Scan for the cell matching the given text and deliver its [X, Y] coordinate at center. 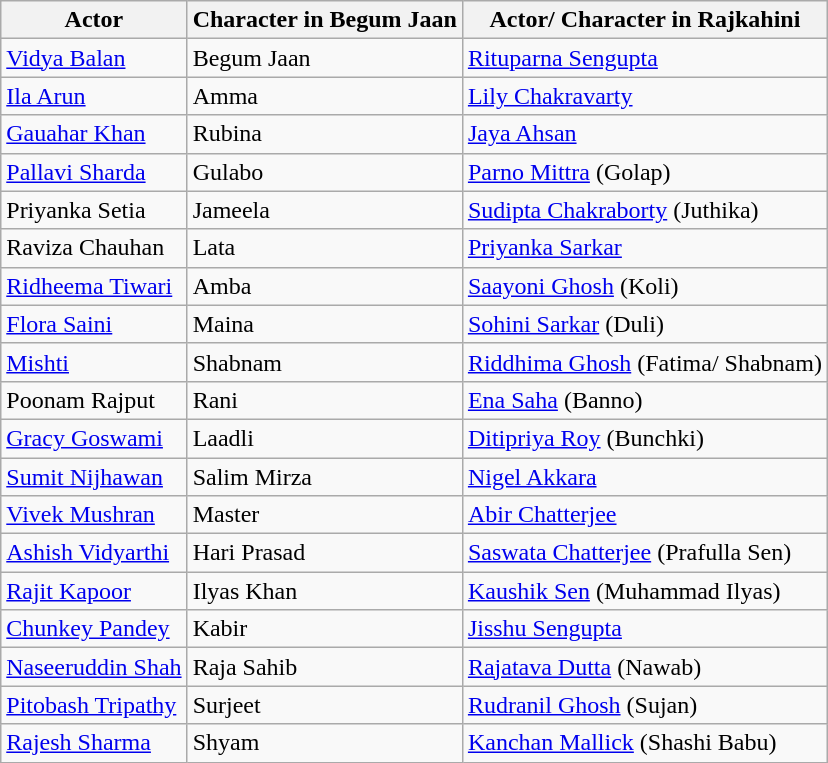
Hari Prasad [324, 553]
Sumit Nijhawan [94, 477]
Raja Sahib [324, 667]
Ila Arun [94, 96]
Jaya Ahsan [644, 134]
Naseeruddin Shah [94, 667]
Parno Mittra (Golap) [644, 172]
Shabnam [324, 362]
Ditipriya Roy (Bunchki) [644, 438]
Kanchan Mallick (Shashi Babu) [644, 743]
Salim Mirza [324, 477]
Sudipta Chakraborty (Juthika) [644, 210]
Gracy Goswami [94, 438]
Jameela [324, 210]
Surjeet [324, 705]
Riddhima Ghosh (Fatima/ Shabnam) [644, 362]
Poonam Rajput [94, 400]
Rajit Kapoor [94, 591]
Master [324, 515]
Amba [324, 286]
Character in Begum Jaan [324, 20]
Priyanka Setia [94, 210]
Actor [94, 20]
Saayoni Ghosh (Koli) [644, 286]
Gauahar Khan [94, 134]
Rudranil Ghosh (Sujan) [644, 705]
Nigel Akkara [644, 477]
Chunkey Pandey [94, 629]
Rubina [324, 134]
Rajesh Sharma [94, 743]
Ena Saha (Banno) [644, 400]
Abir Chatterjee [644, 515]
Pitobash Tripathy [94, 705]
Gulabo [324, 172]
Kaushik Sen (Muhammad Ilyas) [644, 591]
Vidya Balan [94, 58]
Kabir [324, 629]
Jisshu Sengupta [644, 629]
Ilyas Khan [324, 591]
Flora Saini [94, 324]
Laadli [324, 438]
Rani [324, 400]
Raviza Chauhan [94, 248]
Actor/ Character in Rajkahini [644, 20]
Sohini Sarkar (Duli) [644, 324]
Rajatava Dutta (Nawab) [644, 667]
Maina [324, 324]
Pallavi Sharda [94, 172]
Priyanka Sarkar [644, 248]
Vivek Mushran [94, 515]
Saswata Chatterjee (Prafulla Sen) [644, 553]
Ashish Vidyarthi [94, 553]
Lily Chakravarty [644, 96]
Amma [324, 96]
Rituparna Sengupta [644, 58]
Begum Jaan [324, 58]
Shyam [324, 743]
Ridheema Tiwari [94, 286]
Lata [324, 248]
Mishti [94, 362]
